Determine the (X, Y) coordinate at the center of the cell enclosing the given text.  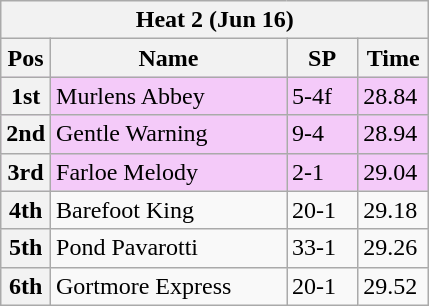
5-4f (322, 96)
28.94 (394, 134)
Name (169, 58)
29.26 (394, 248)
2-1 (322, 172)
Gentle Warning (169, 134)
Time (394, 58)
Farloe Melody (169, 172)
28.84 (394, 96)
6th (26, 286)
Barefoot King (169, 210)
4th (26, 210)
29.52 (394, 286)
29.04 (394, 172)
9-4 (322, 134)
Pond Pavarotti (169, 248)
Murlens Abbey (169, 96)
Heat 2 (Jun 16) (215, 20)
33-1 (322, 248)
SP (322, 58)
5th (26, 248)
29.18 (394, 210)
3rd (26, 172)
2nd (26, 134)
Gortmore Express (169, 286)
Pos (26, 58)
1st (26, 96)
